Output the (X, Y) coordinate of the center of the cell containing the given text.  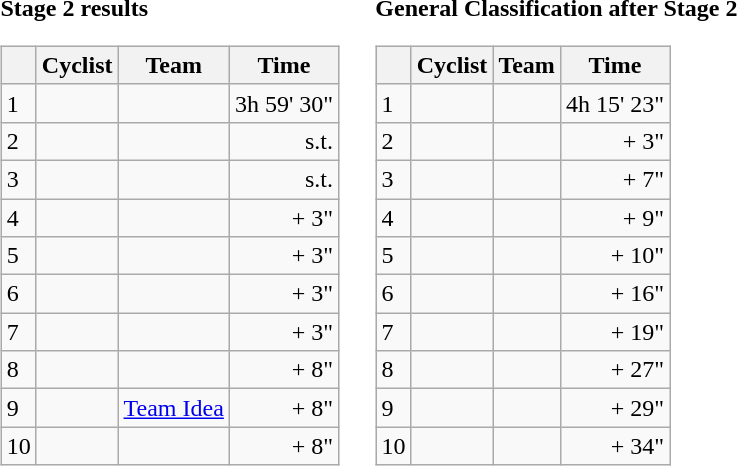
+ 16" (614, 294)
+ 9" (614, 217)
+ 29" (614, 408)
3h 59' 30" (284, 103)
+ 34" (614, 446)
+ 19" (614, 332)
4h 15' 23" (614, 103)
Team Idea (174, 408)
+ 27" (614, 370)
+ 10" (614, 256)
+ 7" (614, 179)
